Locate the cell with the specified text and output its (x, y) center coordinate. 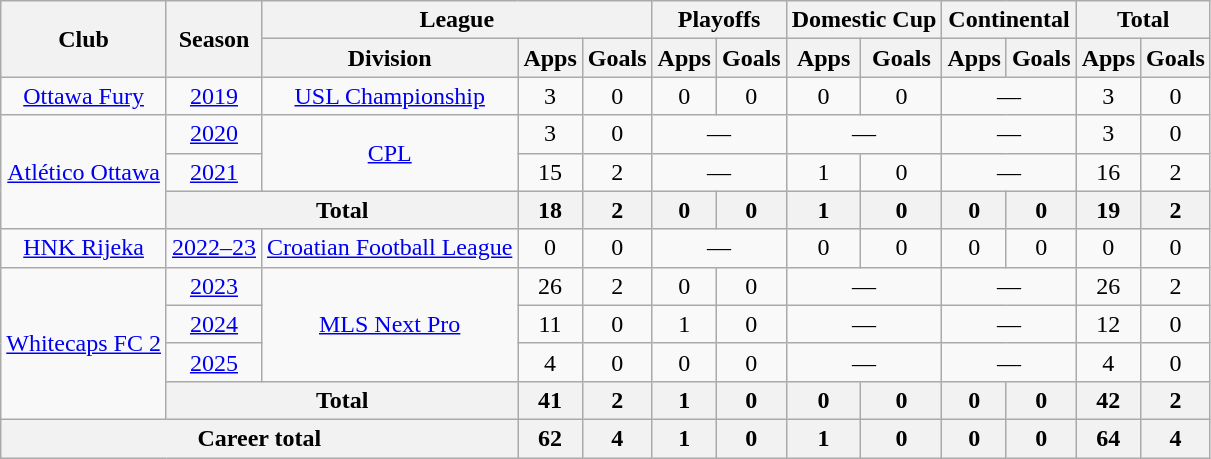
16 (1108, 172)
2021 (214, 172)
15 (550, 172)
2020 (214, 134)
62 (550, 438)
12 (1108, 324)
League (458, 20)
2025 (214, 362)
Domestic Cup (864, 20)
2023 (214, 286)
HNK Rijeka (84, 248)
Whitecaps FC 2 (84, 343)
Club (84, 39)
Continental (1009, 20)
Ottawa Fury (84, 96)
2024 (214, 324)
Season (214, 39)
18 (550, 210)
19 (1108, 210)
USL Championship (390, 96)
41 (550, 400)
Career total (260, 438)
2019 (214, 96)
Croatian Football League (390, 248)
11 (550, 324)
CPL (390, 153)
Division (390, 58)
Playoffs (719, 20)
2022–23 (214, 248)
Atlético Ottawa (84, 172)
42 (1108, 400)
MLS Next Pro (390, 324)
64 (1108, 438)
